Locate the cell with the specified text and output its [X, Y] center coordinate. 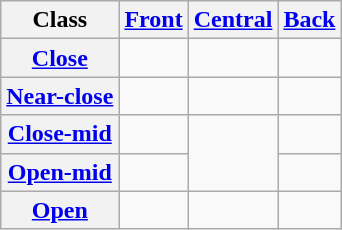
Close [60, 58]
Back [310, 20]
Near-close [60, 96]
Close-mid [60, 134]
Open-mid [60, 172]
Class [60, 20]
Front [154, 20]
Open [60, 210]
Central [233, 20]
